Search for the cell housing the specified text and yield its (X, Y) center coordinate. 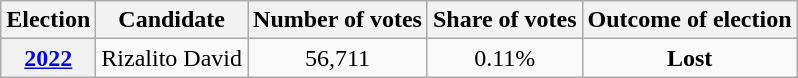
Outcome of election (690, 20)
56,711 (338, 58)
Lost (690, 58)
0.11% (504, 58)
Share of votes (504, 20)
Rizalito David (172, 58)
Number of votes (338, 20)
Election (48, 20)
Candidate (172, 20)
2022 (48, 58)
